For the text-containing cell, return its midpoint in (X, Y) coordinate format. 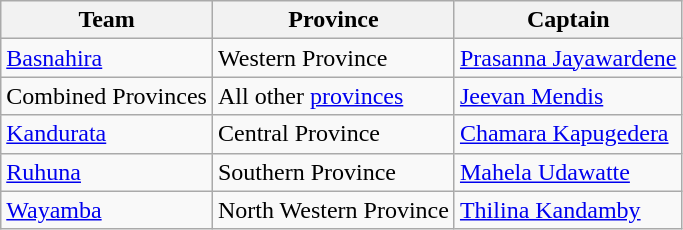
North Western Province (333, 210)
Combined Provinces (107, 96)
Basnahira (107, 58)
Province (333, 20)
Central Province (333, 134)
Captain (568, 20)
Chamara Kapugedera (568, 134)
Prasanna Jayawardene (568, 58)
All other provinces (333, 96)
Ruhuna (107, 172)
Jeevan Mendis (568, 96)
Thilina Kandamby (568, 210)
Western Province (333, 58)
Team (107, 20)
Mahela Udawatte (568, 172)
Wayamba (107, 210)
Southern Province (333, 172)
Kandurata (107, 134)
